Find where the given text appears and provide that cell's center as (X, Y) coordinate. 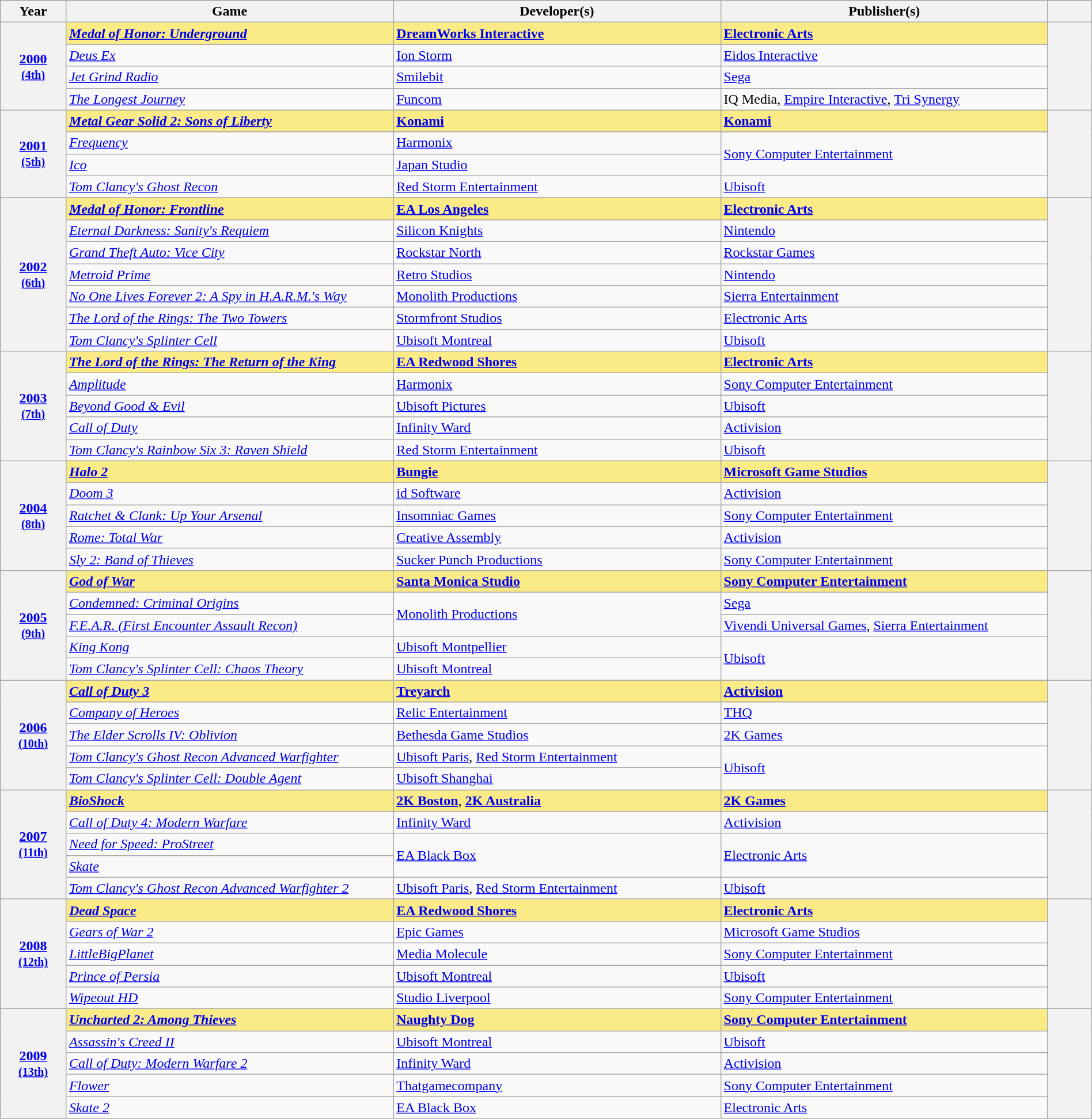
2K Boston, 2K Australia (557, 801)
Rockstar North (557, 252)
Developer(s) (557, 12)
2000 (4th) (33, 66)
Santa Monica Studio (557, 581)
Assassin's Creed II (229, 1042)
Tom Clancy's Ghost Recon (229, 187)
IQ Media, Empire Interactive, Tri Synergy (884, 99)
Treyarch (557, 691)
Tom Clancy's Splinter Cell: Chaos Theory (229, 669)
Ubisoft Shanghai (557, 779)
Tom Clancy's Rainbow Six 3: Raven Shield (229, 450)
Skate 2 (229, 1107)
Deus Ex (229, 55)
Ratchet & Clank: Up Your Arsenal (229, 515)
2002 (6th) (33, 274)
Media Molecule (557, 954)
Tom Clancy's Splinter Cell: Double Agent (229, 779)
Amplitude (229, 384)
Bungie (557, 472)
God of War (229, 581)
Publisher(s) (884, 12)
Sierra Entertainment (884, 297)
Japan Studio (557, 165)
id Software (557, 494)
The Lord of the Rings: The Two Towers (229, 318)
Game (229, 12)
Rockstar Games (884, 252)
Skate (229, 866)
Halo 2 (229, 472)
Call of Duty 4: Modern Warfare (229, 822)
2003 (7th) (33, 406)
2004 (8th) (33, 515)
BioShock (229, 801)
LittleBigPlanet (229, 954)
Grand Theft Auto: Vice City (229, 252)
Epic Games (557, 932)
The Elder Scrolls IV: Oblivion (229, 735)
Call of Duty: Modern Warfare 2 (229, 1064)
Sucker Punch Productions (557, 559)
Metroid Prime (229, 275)
Ubisoft Montpellier (557, 647)
Creative Assembly (557, 537)
Medal of Honor: Frontline (229, 208)
Wipeout HD (229, 998)
2007 (11th) (33, 844)
Eidos Interactive (884, 55)
Prince of Persia (229, 976)
Beyond Good & Evil (229, 406)
2009 (13th) (33, 1064)
Flower (229, 1086)
Smilebit (557, 77)
Ico (229, 165)
Stormfront Studios (557, 318)
Tom Clancy's Splinter Cell (229, 340)
F.E.A.R. (First Encounter Assault Recon) (229, 625)
Funcom (557, 99)
Metal Gear Solid 2: Sons of Liberty (229, 121)
Call of Duty 3 (229, 691)
Tom Clancy's Ghost Recon Advanced Warfighter (229, 757)
Relic Entertainment (557, 713)
Ion Storm (557, 55)
Rome: Total War (229, 537)
Condemned: Criminal Origins (229, 603)
Jet Grind Radio (229, 77)
2008 (12th) (33, 954)
Tom Clancy's Ghost Recon Advanced Warfighter 2 (229, 888)
THQ (884, 713)
No One Lives Forever 2: A Spy in H.A.R.M.'s Way (229, 297)
Dead Space (229, 910)
Eternal Darkness: Sanity's Requiem (229, 230)
Bethesda Game Studios (557, 735)
Vivendi Universal Games, Sierra Entertainment (884, 625)
EA Los Angeles (557, 208)
Call of Duty (229, 428)
Frequency (229, 143)
Company of Heroes (229, 713)
Retro Studios (557, 275)
DreamWorks Interactive (557, 33)
Sly 2: Band of Thieves (229, 559)
Year (33, 12)
Need for Speed: ProStreet (229, 844)
The Lord of the Rings: The Return of the King (229, 362)
Studio Liverpool (557, 998)
The Longest Journey (229, 99)
Thatgamecompany (557, 1086)
Medal of Honor: Underground (229, 33)
Naughty Dog (557, 1020)
Silicon Knights (557, 230)
2005 (9th) (33, 625)
King Kong (229, 647)
2001 (5th) (33, 154)
Doom 3 (229, 494)
Uncharted 2: Among Thieves (229, 1020)
Gears of War 2 (229, 932)
2006 (10th) (33, 735)
Ubisoft Pictures (557, 406)
Insomniac Games (557, 515)
